Extract the [X, Y] coordinate from the center of the cell holding the provided text.  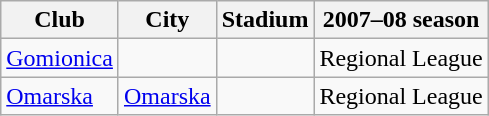
Gomionica [60, 58]
Club [60, 20]
2007–08 season [401, 20]
Stadium [265, 20]
City [167, 20]
